Identify which cell holds the provided text, then report its [x, y] central coordinate. 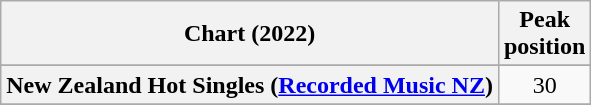
30 [544, 85]
Chart (2022) [250, 34]
New Zealand Hot Singles (Recorded Music NZ) [250, 85]
Peakposition [544, 34]
